For the text-containing cell, return its midpoint in (X, Y) coordinate format. 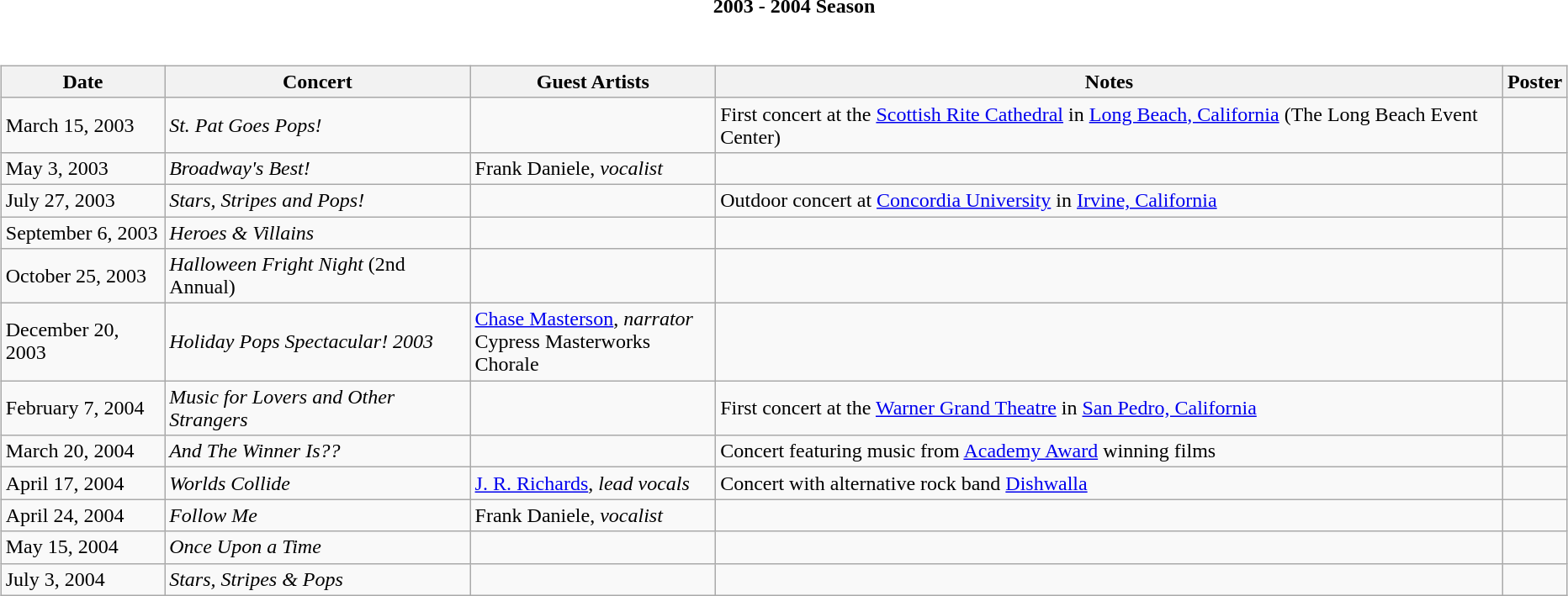
December 20, 2003 (82, 342)
April 24, 2004 (82, 515)
February 7, 2004 (82, 409)
Concert (318, 82)
July 3, 2004 (82, 579)
First concert at the Scottish Rite Cathedral in Long Beach, California (The Long Beach Event Center) (1110, 124)
J. R. Richards, lead vocals (593, 483)
St. Pat Goes Pops! (318, 124)
July 27, 2003 (82, 200)
Stars, Stripes & Pops (318, 579)
March 20, 2004 (82, 451)
September 6, 2003 (82, 233)
Concert with alternative rock band Dishwalla (1110, 483)
Chase Masterson, narratorCypress Masterworks Chorale (593, 342)
May 15, 2004 (82, 547)
Broadway's Best! (318, 168)
May 3, 2003 (82, 168)
October 25, 2003 (82, 276)
And The Winner Is?? (318, 451)
Follow Me (318, 515)
Outdoor concert at Concordia University in Irvine, California (1110, 200)
Halloween Fright Night (2nd Annual) (318, 276)
Date (82, 82)
Once Upon a Time (318, 547)
Holiday Pops Spectacular! 2003 (318, 342)
April 17, 2004 (82, 483)
Worlds Collide (318, 483)
March 15, 2003 (82, 124)
Guest Artists (593, 82)
Notes (1110, 82)
Music for Lovers and Other Strangers (318, 409)
Concert featuring music from Academy Award winning films (1110, 451)
First concert at the Warner Grand Theatre in San Pedro, California (1110, 409)
Stars, Stripes and Pops! (318, 200)
Poster (1534, 82)
Heroes & Villains (318, 233)
